Determine the (x, y) coordinate at the center of the cell enclosing the given text.  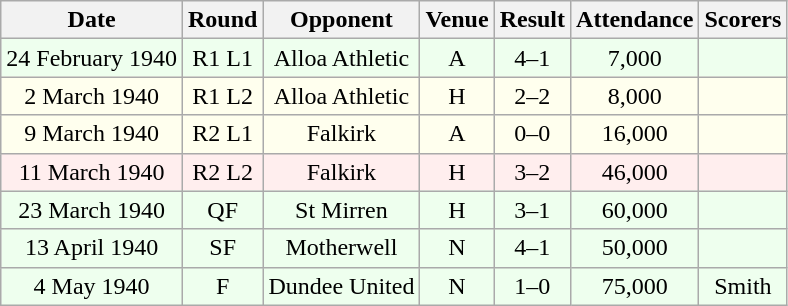
60,000 (635, 210)
24 February 1940 (92, 58)
7,000 (635, 58)
Attendance (635, 20)
F (222, 286)
2 March 1940 (92, 96)
Opponent (342, 20)
16,000 (635, 134)
13 April 1940 (92, 248)
QF (222, 210)
Venue (457, 20)
46,000 (635, 172)
4 May 1940 (92, 286)
Smith (743, 286)
3–1 (532, 210)
R2 L1 (222, 134)
SF (222, 248)
23 March 1940 (92, 210)
St Mirren (342, 210)
0–0 (532, 134)
Scorers (743, 20)
11 March 1940 (92, 172)
Dundee United (342, 286)
R2 L2 (222, 172)
Result (532, 20)
1–0 (532, 286)
2–2 (532, 96)
R1 L1 (222, 58)
8,000 (635, 96)
Date (92, 20)
3–2 (532, 172)
9 March 1940 (92, 134)
R1 L2 (222, 96)
Round (222, 20)
75,000 (635, 286)
50,000 (635, 248)
Motherwell (342, 248)
